Return the [x, y] coordinate for the center point of the cell that contains the specified text.  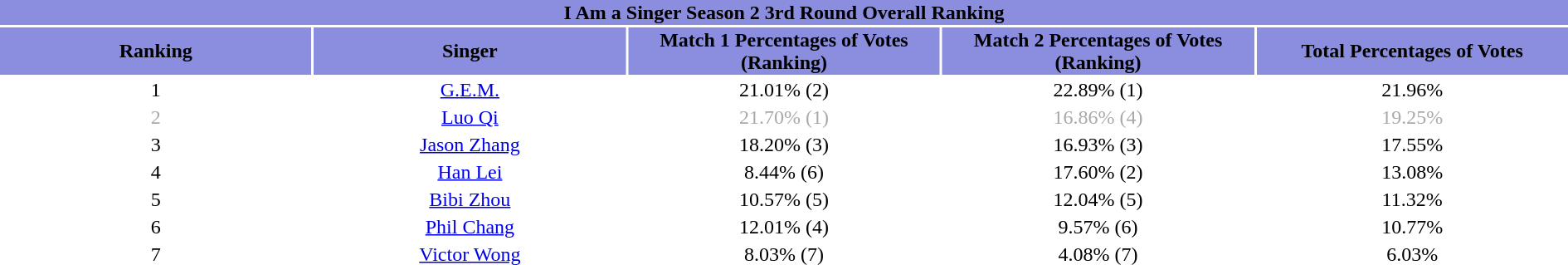
8.44% (6) [784, 172]
Luo Qi [470, 117]
17.60% (2) [1098, 172]
3 [156, 145]
19.25% [1412, 117]
18.20% (3) [784, 145]
16.86% (4) [1098, 117]
21.01% (2) [784, 90]
11.32% [1412, 199]
21.70% (1) [784, 117]
1 [156, 90]
9.57% (6) [1098, 227]
G.E.M. [470, 90]
21.96% [1412, 90]
I Am a Singer Season 2 3rd Round Overall Ranking [784, 12]
12.04% (5) [1098, 199]
Jason Zhang [470, 145]
10.77% [1412, 227]
Match 2 Percentages of Votes (Ranking) [1098, 52]
6 [156, 227]
4 [156, 172]
17.55% [1412, 145]
5 [156, 199]
Match 1 Percentages of Votes (Ranking) [784, 52]
Ranking [156, 52]
Han Lei [470, 172]
12.01% (4) [784, 227]
10.57% (5) [784, 199]
2 [156, 117]
Bibi Zhou [470, 199]
22.89% (1) [1098, 90]
Singer [470, 52]
Phil Chang [470, 227]
13.08% [1412, 172]
16.93% (3) [1098, 145]
Total Percentages of Votes [1412, 52]
